Capture the cell that displays the provided text and extract its (x, y) central coordinate. 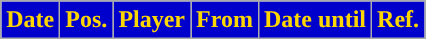
Pos. (86, 20)
From (225, 20)
Date (30, 20)
Date until (314, 20)
Player (152, 20)
Ref. (398, 20)
